From the cell containing the given text, extract its center point as (X, Y) coordinate. 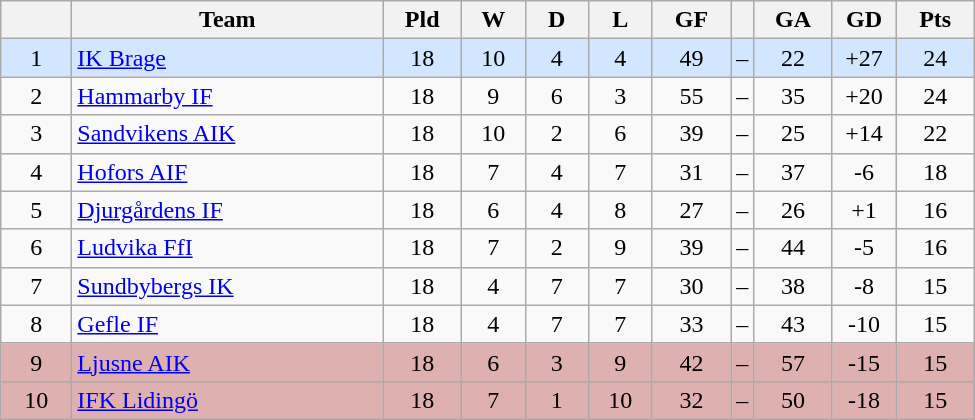
-6 (864, 172)
33 (692, 324)
Hofors AIF (228, 172)
35 (794, 96)
-5 (864, 248)
42 (692, 362)
44 (794, 248)
Pts (936, 20)
IK Brage (228, 58)
-18 (864, 400)
50 (794, 400)
-15 (864, 362)
W (493, 20)
Gefle IF (228, 324)
Sandvikens AIK (228, 134)
26 (794, 210)
38 (794, 286)
+14 (864, 134)
-10 (864, 324)
31 (692, 172)
+1 (864, 210)
D (557, 20)
55 (692, 96)
Djurgårdens IF (228, 210)
57 (794, 362)
27 (692, 210)
IFK Lidingö (228, 400)
Team (228, 20)
Pld (422, 20)
GD (864, 20)
25 (794, 134)
30 (692, 286)
Ljusne AIK (228, 362)
32 (692, 400)
+27 (864, 58)
GA (794, 20)
Sundbybergs IK (228, 286)
5 (36, 210)
37 (794, 172)
43 (794, 324)
Hammarby IF (228, 96)
-8 (864, 286)
Ludvika FfI (228, 248)
GF (692, 20)
+20 (864, 96)
49 (692, 58)
L (621, 20)
